Provide the (X, Y) coordinate of the cell's center where the given text is located.  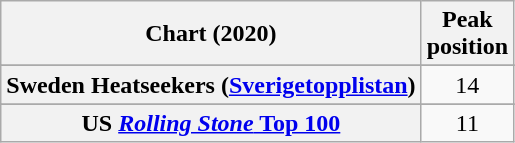
Peakposition (467, 34)
11 (467, 123)
Sweden Heatseekers (Sverigetopplistan) (211, 85)
Chart (2020) (211, 34)
US Rolling Stone Top 100 (211, 123)
14 (467, 85)
